Determine the [x, y] coordinate at the center of the cell enclosing the given text.  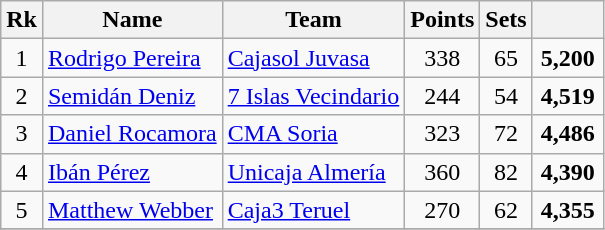
2 [22, 96]
Semidán Deniz [132, 96]
244 [442, 96]
338 [442, 58]
3 [22, 134]
Points [442, 20]
Team [314, 20]
Caja3 Teruel [314, 210]
4,390 [568, 172]
323 [442, 134]
5,200 [568, 58]
270 [442, 210]
Daniel Rocamora [132, 134]
360 [442, 172]
4 [22, 172]
Rk [22, 20]
Sets [506, 20]
Matthew Webber [132, 210]
65 [506, 58]
4,486 [568, 134]
4,355 [568, 210]
Ibán Pérez [132, 172]
5 [22, 210]
82 [506, 172]
7 Islas Vecindario [314, 96]
1 [22, 58]
Unicaja Almería [314, 172]
Cajasol Juvasa [314, 58]
Name [132, 20]
54 [506, 96]
72 [506, 134]
CMA Soria [314, 134]
Rodrigo Pereira [132, 58]
62 [506, 210]
4,519 [568, 96]
